Extract the (x, y) coordinate from the center of the cell holding the provided text.  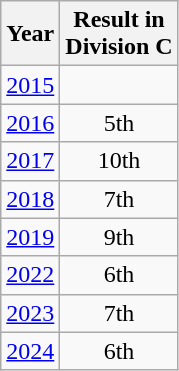
2019 (30, 237)
5th (119, 123)
10th (119, 161)
2023 (30, 313)
9th (119, 237)
2017 (30, 161)
2015 (30, 85)
Result inDivision C (119, 34)
2018 (30, 199)
Year (30, 34)
2022 (30, 275)
2024 (30, 351)
2016 (30, 123)
